Capture the cell that displays the provided text and extract its (X, Y) central coordinate. 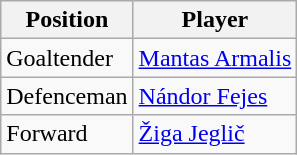
Nándor Fejes (215, 96)
Player (215, 20)
Mantas Armalis (215, 58)
Forward (67, 134)
Defenceman (67, 96)
Žiga Jeglič (215, 134)
Position (67, 20)
Goaltender (67, 58)
